Search for the cell housing the specified text and yield its [x, y] center coordinate. 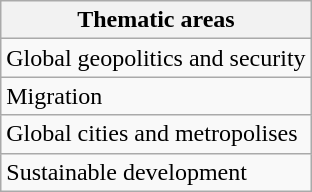
Migration [156, 96]
Sustainable development [156, 172]
Global geopolitics and security [156, 58]
Thematic areas [156, 20]
Global cities and metropolises [156, 134]
